Locate the cell with the specified text and output its (X, Y) center coordinate. 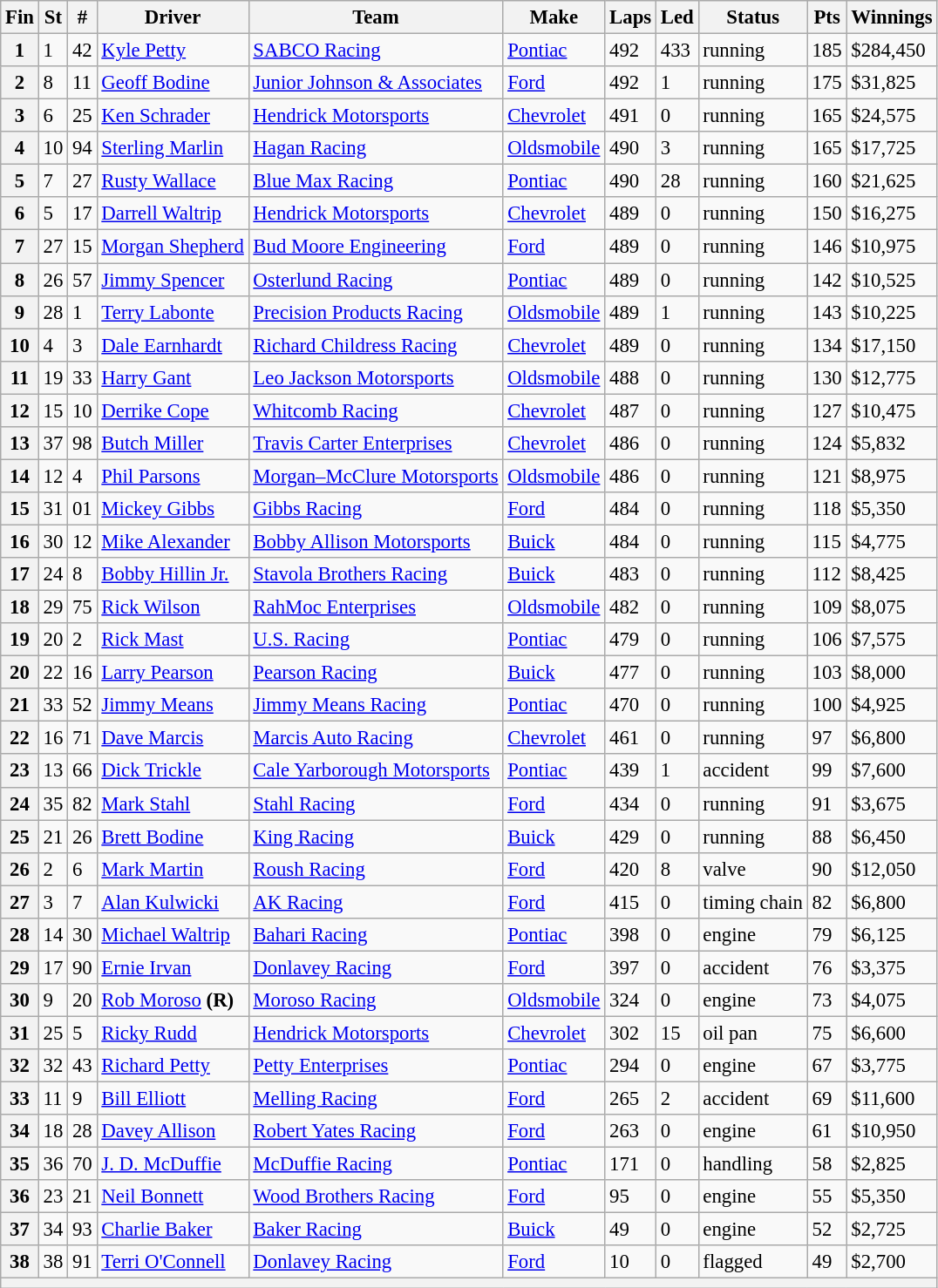
488 (631, 377)
$21,625 (892, 181)
263 (631, 1131)
Charlie Baker (173, 1230)
93 (82, 1230)
79 (826, 935)
109 (826, 607)
Rick Wilson (173, 607)
324 (631, 1000)
112 (826, 574)
Mark Martin (173, 869)
99 (826, 771)
J. D. McDuffie (173, 1164)
429 (631, 837)
470 (631, 705)
McDuffie Racing (376, 1164)
160 (826, 181)
$2,725 (892, 1230)
$4,075 (892, 1000)
$284,450 (892, 51)
Richard Petty (173, 1066)
434 (631, 803)
valve (753, 869)
$10,225 (892, 312)
439 (631, 771)
Wood Brothers Racing (376, 1196)
Driver (173, 17)
$4,775 (892, 541)
$16,275 (892, 214)
$2,825 (892, 1164)
$8,000 (892, 673)
Robert Yates Racing (376, 1131)
127 (826, 410)
Stahl Racing (376, 803)
Osterlund Racing (376, 280)
Jimmy Spencer (173, 280)
115 (826, 541)
oil pan (753, 1033)
Ricky Rudd (173, 1033)
Led (676, 17)
$6,125 (892, 935)
Kyle Petty (173, 51)
42 (82, 51)
398 (631, 935)
Baker Racing (376, 1230)
Team (376, 17)
Bahari Racing (376, 935)
$6,450 (892, 837)
Pts (826, 17)
58 (826, 1164)
Jimmy Means (173, 705)
171 (631, 1164)
Davey Allison (173, 1131)
$10,475 (892, 410)
70 (82, 1164)
Rick Mast (173, 640)
Mark Stahl (173, 803)
Bobby Allison Motorsports (376, 541)
Terri O'Connell (173, 1263)
handling (753, 1164)
$6,600 (892, 1033)
$8,425 (892, 574)
57 (82, 280)
Harry Gant (173, 377)
Dale Earnhardt (173, 345)
Bill Elliott (173, 1099)
Winnings (892, 17)
$5,832 (892, 444)
Larry Pearson (173, 673)
420 (631, 869)
flagged (753, 1263)
timing chain (753, 902)
$3,675 (892, 803)
Mickey Gibbs (173, 509)
$7,575 (892, 640)
Rob Moroso (R) (173, 1000)
Ken Schrader (173, 116)
Alan Kulwicki (173, 902)
$10,975 (892, 247)
Junior Johnson & Associates (376, 83)
Moroso Racing (376, 1000)
$24,575 (892, 116)
King Racing (376, 837)
487 (631, 410)
66 (82, 771)
95 (631, 1196)
Darrell Waltrip (173, 214)
103 (826, 673)
Mike Alexander (173, 541)
Sterling Marlin (173, 148)
$8,975 (892, 476)
67 (826, 1066)
SABCO Racing (376, 51)
Precision Products Racing (376, 312)
$3,775 (892, 1066)
AK Racing (376, 902)
Make (554, 17)
Laps (631, 17)
01 (82, 509)
$4,925 (892, 705)
St (52, 17)
142 (826, 280)
397 (631, 967)
Petty Enterprises (376, 1066)
Leo Jackson Motorsports (376, 377)
185 (826, 51)
124 (826, 444)
88 (826, 837)
Phil Parsons (173, 476)
Fin (20, 17)
Stavola Brothers Racing (376, 574)
491 (631, 116)
Ernie Irvan (173, 967)
Dave Marcis (173, 738)
Blue Max Racing (376, 181)
73 (826, 1000)
121 (826, 476)
55 (826, 1196)
98 (82, 444)
94 (82, 148)
Richard Childress Racing (376, 345)
Neil Bonnett (173, 1196)
Morgan Shepherd (173, 247)
134 (826, 345)
118 (826, 509)
100 (826, 705)
130 (826, 377)
$11,600 (892, 1099)
Terry Labonte (173, 312)
$12,050 (892, 869)
RahMoc Enterprises (376, 607)
$31,825 (892, 83)
# (82, 17)
479 (631, 640)
Bud Moore Engineering (376, 247)
Bobby Hillin Jr. (173, 574)
146 (826, 247)
106 (826, 640)
Dick Trickle (173, 771)
Whitcomb Racing (376, 410)
$17,725 (892, 148)
U.S. Racing (376, 640)
461 (631, 738)
Rusty Wallace (173, 181)
Melling Racing (376, 1099)
Status (753, 17)
$7,600 (892, 771)
Butch Miller (173, 444)
Morgan–McClure Motorsports (376, 476)
477 (631, 673)
Pearson Racing (376, 673)
$10,525 (892, 280)
Roush Racing (376, 869)
Gibbs Racing (376, 509)
Derrike Cope (173, 410)
76 (826, 967)
$3,375 (892, 967)
$2,700 (892, 1263)
97 (826, 738)
265 (631, 1099)
Michael Waltrip (173, 935)
483 (631, 574)
69 (826, 1099)
43 (82, 1066)
Travis Carter Enterprises (376, 444)
$17,150 (892, 345)
482 (631, 607)
$12,775 (892, 377)
Cale Yarborough Motorsports (376, 771)
415 (631, 902)
Brett Bodine (173, 837)
Geoff Bodine (173, 83)
Hagan Racing (376, 148)
150 (826, 214)
294 (631, 1066)
Marcis Auto Racing (376, 738)
175 (826, 83)
$10,950 (892, 1131)
61 (826, 1131)
143 (826, 312)
433 (676, 51)
71 (82, 738)
Jimmy Means Racing (376, 705)
$8,075 (892, 607)
302 (631, 1033)
